Search for the cell housing the specified text and yield its (X, Y) center coordinate. 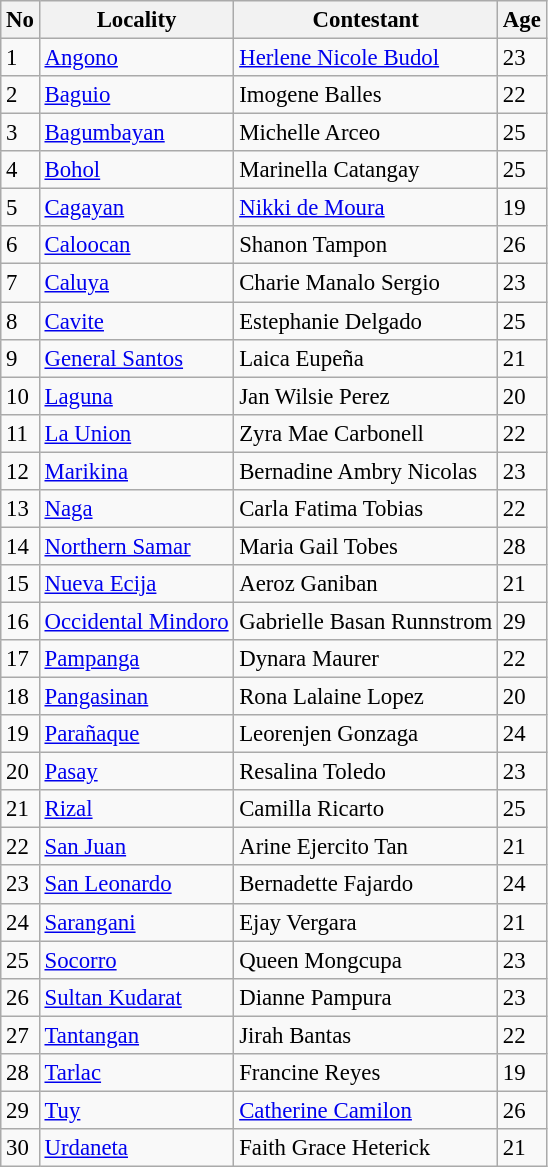
Ejay Vergara (366, 922)
2 (20, 95)
Tantangan (136, 1035)
Pampanga (136, 659)
13 (20, 509)
Charie Manalo Sergio (366, 283)
7 (20, 283)
Northern Samar (136, 546)
Angono (136, 58)
Cavite (136, 321)
3 (20, 133)
Naga (136, 509)
1 (20, 58)
Resalina Toledo (366, 772)
Sultan Kudarat (136, 997)
Imogene Balles (366, 95)
Shanon Tampon (366, 245)
Arine Ejercito Tan (366, 847)
Urdaneta (136, 1148)
Baguio (136, 95)
9 (20, 358)
Aeroz Ganiban (366, 584)
Marinella Catangay (366, 170)
Socorro (136, 960)
Faith Grace Heterick (366, 1148)
Bernadine Ambry Nicolas (366, 471)
4 (20, 170)
Leorenjen Gonzaga (366, 734)
Gabrielle Basan Runnstrom (366, 621)
17 (20, 659)
No (20, 20)
5 (20, 208)
10 (20, 396)
14 (20, 546)
30 (20, 1148)
Queen Mongcupa (366, 960)
Nikki de Moura (366, 208)
Laica Eupeña (366, 358)
Caluya (136, 283)
Zyra Mae Carbonell (366, 433)
Dianne Pampura (366, 997)
Camilla Ricarto (366, 809)
Francine Reyes (366, 1073)
Bernadette Fajardo (366, 885)
15 (20, 584)
11 (20, 433)
Marikina (136, 471)
Contestant (366, 20)
Jan Wilsie Perez (366, 396)
General Santos (136, 358)
Occidental Mindoro (136, 621)
San Leonardo (136, 885)
18 (20, 697)
Locality (136, 20)
Jirah Bantas (366, 1035)
Sarangani (136, 922)
San Juan (136, 847)
Rizal (136, 809)
Rona Lalaine Lopez (366, 697)
Tuy (136, 1110)
Estephanie Delgado (366, 321)
La Union (136, 433)
6 (20, 245)
Catherine Camilon (366, 1110)
Michelle Arceo (366, 133)
Bagumbayan (136, 133)
Age (522, 20)
16 (20, 621)
Nueva Ecija (136, 584)
Bohol (136, 170)
Pasay (136, 772)
Pangasinan (136, 697)
8 (20, 321)
Caloocan (136, 245)
Maria Gail Tobes (366, 546)
27 (20, 1035)
Herlene Nicole Budol (366, 58)
Dynara Maurer (366, 659)
Cagayan (136, 208)
Carla Fatima Tobias (366, 509)
Laguna (136, 396)
12 (20, 471)
Tarlac (136, 1073)
Parañaque (136, 734)
